Return the [X, Y] coordinate for the center point of the cell that contains the specified text.  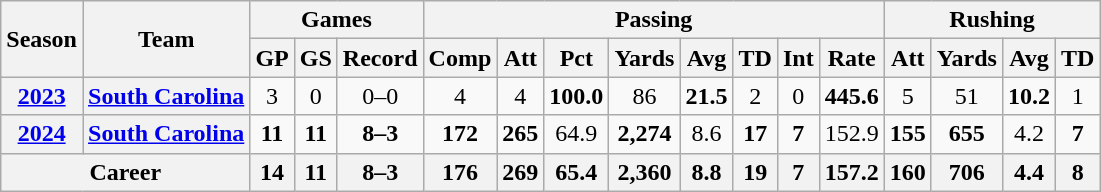
Pct [576, 58]
2,274 [644, 134]
155 [908, 134]
160 [908, 172]
17 [755, 134]
8.8 [706, 172]
GP [272, 58]
269 [520, 172]
176 [460, 172]
65.4 [576, 172]
5 [908, 96]
2024 [42, 134]
14 [272, 172]
4.2 [1028, 134]
86 [644, 96]
Rushing [992, 20]
3 [272, 96]
GS [316, 58]
157.2 [852, 172]
265 [520, 134]
4.4 [1028, 172]
2023 [42, 96]
100.0 [576, 96]
Int [798, 58]
655 [966, 134]
Career [126, 172]
64.9 [576, 134]
Comp [460, 58]
Passing [654, 20]
152.9 [852, 134]
Rate [852, 58]
1 [1077, 96]
8.6 [706, 134]
8 [1077, 172]
0–0 [380, 96]
172 [460, 134]
19 [755, 172]
Season [42, 39]
2 [755, 96]
Games [336, 20]
445.6 [852, 96]
10.2 [1028, 96]
Team [166, 39]
706 [966, 172]
Record [380, 58]
2,360 [644, 172]
21.5 [706, 96]
51 [966, 96]
